Provide the (x, y) coordinate of the cell's center where the given text is located.  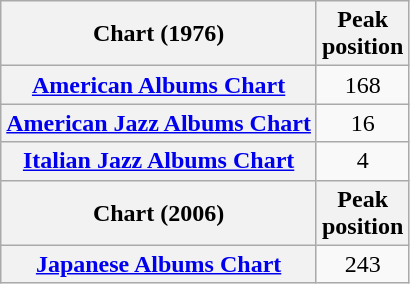
Chart (2006) (159, 212)
4 (362, 161)
Chart (1976) (159, 34)
American Jazz Albums Chart (159, 123)
16 (362, 123)
Japanese Albums Chart (159, 264)
Italian Jazz Albums Chart (159, 161)
168 (362, 85)
243 (362, 264)
American Albums Chart (159, 85)
